Find where the given text appears and provide that cell's center as [x, y] coordinate. 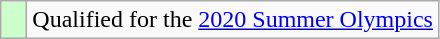
Qualified for the 2020 Summer Olympics [233, 20]
